Locate the cell with the specified text and output its (X, Y) center coordinate. 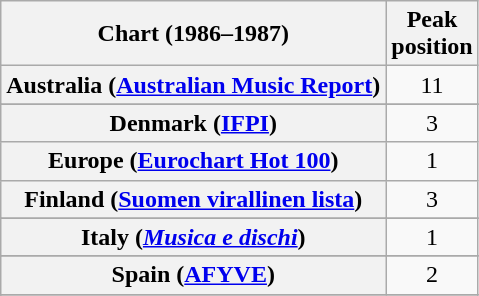
Peakposition (432, 34)
Australia (Australian Music Report) (194, 85)
Denmark (IFPI) (194, 123)
Spain (AFYVE) (194, 275)
2 (432, 275)
Chart (1986–1987) (194, 34)
Europe (Eurochart Hot 100) (194, 161)
11 (432, 85)
Finland (Suomen virallinen lista) (194, 199)
Italy (Musica e dischi) (194, 237)
